Return (X, Y) of the center of cell containing provided text 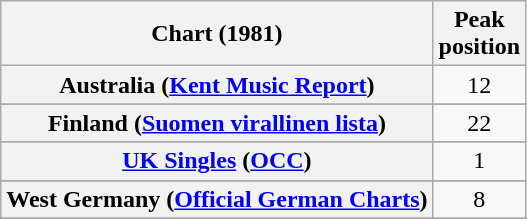
Peakposition (479, 34)
UK Singles (OCC) (217, 161)
Australia (Kent Music Report) (217, 85)
1 (479, 161)
12 (479, 85)
8 (479, 199)
West Germany (Official German Charts) (217, 199)
Finland (Suomen virallinen lista) (217, 123)
Chart (1981) (217, 34)
22 (479, 123)
